Provide the (x, y) coordinate of the cell's center where the given text is located.  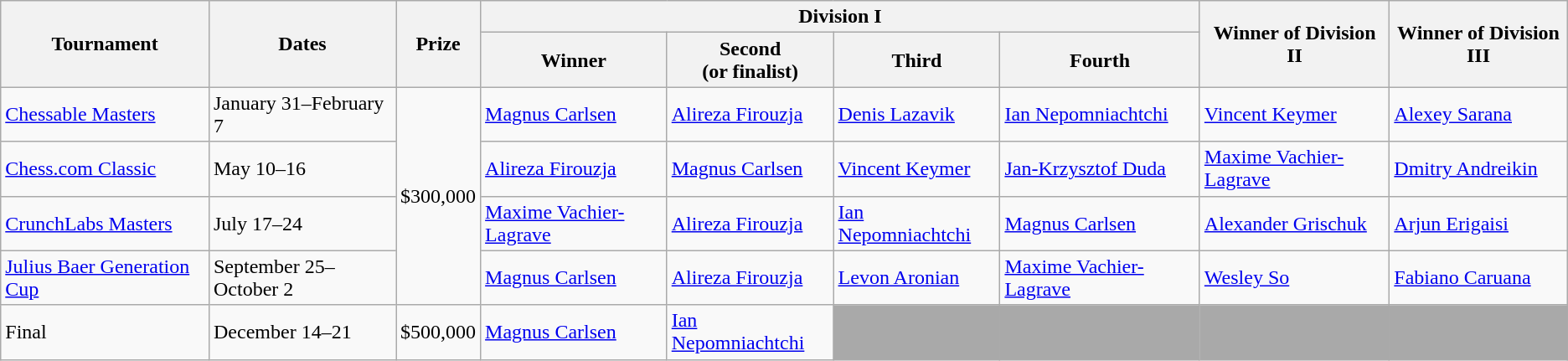
Tournament (106, 44)
Alexey Sarana (1478, 114)
Second(or finalist) (750, 60)
Prize (439, 44)
Fabiano Caruana (1478, 278)
Chessable Masters (106, 114)
Fourth (1100, 60)
July 17–24 (302, 223)
Jan-Krzysztof Duda (1100, 169)
September 25–October 2 (302, 278)
Levon Aronian (916, 278)
Winner (575, 60)
Third (916, 60)
Final (106, 332)
$500,000 (439, 332)
Wesley So (1294, 278)
Dmitry Andreikin (1478, 169)
Division I (841, 17)
$300,000 (439, 196)
Chess.com Classic (106, 169)
Denis Lazavik (916, 114)
Winner of Division III (1478, 44)
December 14–21 (302, 332)
January 31–February 7 (302, 114)
Winner of Division II (1294, 44)
Julius Baer Generation Cup (106, 278)
Dates (302, 44)
CrunchLabs Masters (106, 223)
Alexander Grischuk (1294, 223)
Arjun Erigaisi (1478, 223)
May 10–16 (302, 169)
